Identify which cell holds the provided text, then report its [X, Y] central coordinate. 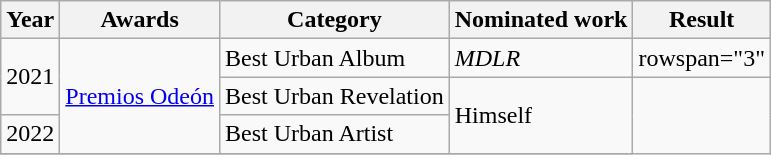
Best Urban Album [335, 58]
Result [702, 20]
Category [335, 20]
Himself [541, 115]
Premios Odeón [140, 96]
Year [30, 20]
Nominated work [541, 20]
2021 [30, 77]
2022 [30, 134]
Best Urban Revelation [335, 96]
rowspan="3" [702, 58]
Awards [140, 20]
MDLR [541, 58]
Best Urban Artist [335, 134]
